Extract the (x, y) coordinate from the center of the cell holding the provided text.  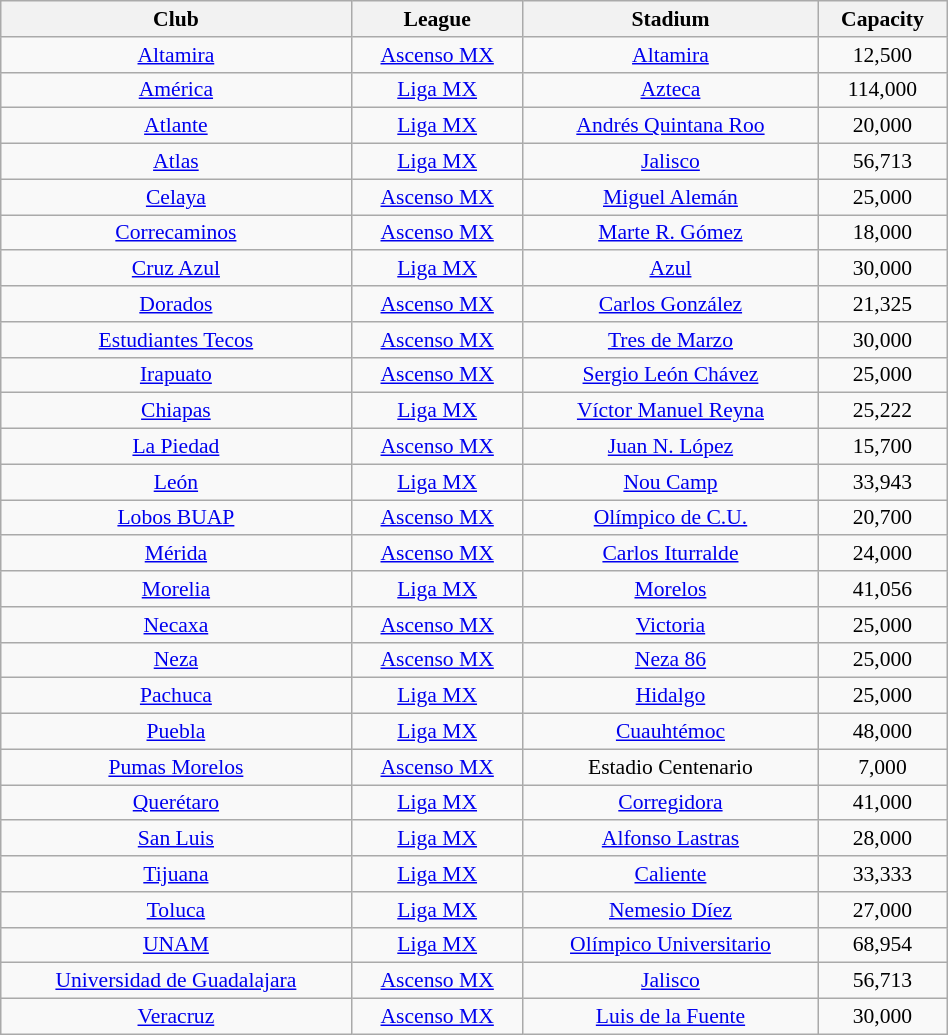
Azteca (670, 90)
Chiapas (176, 411)
Juan N. López (670, 447)
Neza (176, 660)
Irapuato (176, 375)
25,222 (883, 411)
12,500 (883, 55)
Alfonso Lastras (670, 839)
América (176, 90)
Carlos González (670, 304)
Stadium (670, 19)
Correcaminos (176, 233)
20,000 (883, 126)
Cuauhtémoc (670, 732)
La Piedad (176, 447)
Marte R. Gómez (670, 233)
21,325 (883, 304)
Cruz Azul (176, 269)
León (176, 482)
Victoria (670, 625)
Caliente (670, 874)
Morelia (176, 589)
Estadio Centenario (670, 767)
Mérida (176, 554)
Tijuana (176, 874)
Dorados (176, 304)
Pumas Morelos (176, 767)
Hidalgo (670, 696)
Víctor Manuel Reyna (670, 411)
24,000 (883, 554)
15,700 (883, 447)
Nemesio Díez (670, 910)
Neza 86 (670, 660)
114,000 (883, 90)
Andrés Quintana Roo (670, 126)
UNAM (176, 945)
Estudiantes Tecos (176, 340)
Sergio León Chávez (670, 375)
Corregidora (670, 803)
Necaxa (176, 625)
33,943 (883, 482)
Querétaro (176, 803)
Universidad de Guadalajara (176, 981)
Azul (670, 269)
Olímpico Universitario (670, 945)
San Luis (176, 839)
Carlos Iturralde (670, 554)
Miguel Alemán (670, 197)
Atlante (176, 126)
Puebla (176, 732)
Olímpico de C.U. (670, 518)
Celaya (176, 197)
Club (176, 19)
27,000 (883, 910)
20,700 (883, 518)
Morelos (670, 589)
Pachuca (176, 696)
41,000 (883, 803)
Luis de la Fuente (670, 1017)
Toluca (176, 910)
Atlas (176, 162)
28,000 (883, 839)
Lobos BUAP (176, 518)
18,000 (883, 233)
Capacity (883, 19)
41,056 (883, 589)
Veracruz (176, 1017)
Nou Camp (670, 482)
Tres de Marzo (670, 340)
League (437, 19)
68,954 (883, 945)
33,333 (883, 874)
48,000 (883, 732)
7,000 (883, 767)
